Capture the cell that displays the provided text and extract its (x, y) central coordinate. 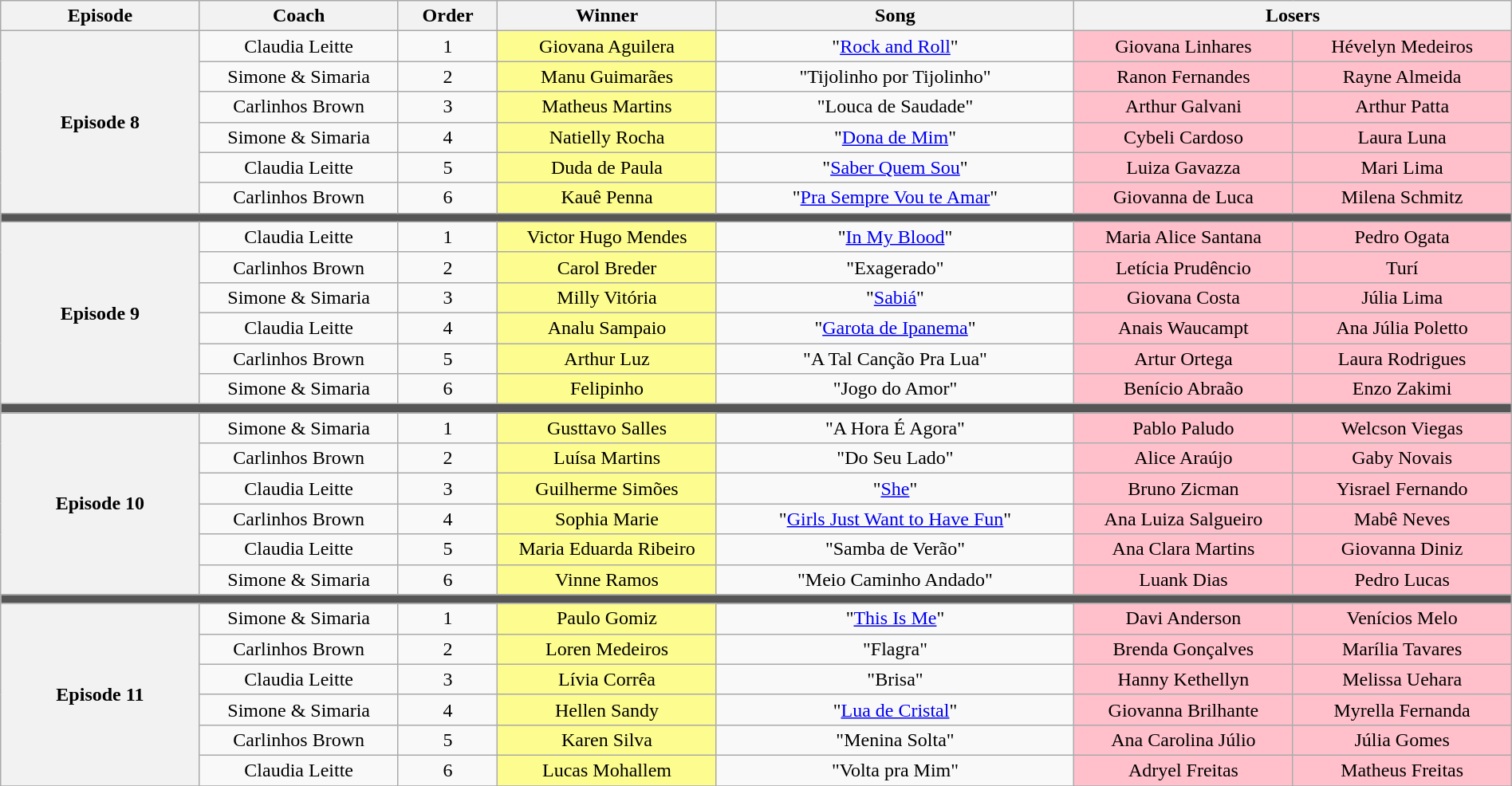
Mabê Neves (1402, 519)
Júlia Gomes (1402, 740)
Coach (298, 16)
Pedro Lucas (1402, 580)
Carol Breder (607, 267)
"She" (895, 489)
Gaby Novais (1402, 458)
Mari Lima (1402, 167)
Episode 8 (100, 122)
Ana Luiza Salgueiro (1183, 519)
Hévelyn Medeiros (1402, 46)
Episode 11 (100, 694)
Bruno Zicman (1183, 489)
Cybeli Cardoso (1183, 137)
Melissa Uehara (1402, 679)
Felipinho (607, 389)
"Garota de Ipanema" (895, 328)
"In My Blood" (895, 237)
Benício Abraão (1183, 389)
Ana Carolina Júlio (1183, 740)
"Jogo do Amor" (895, 389)
Luank Dias (1183, 580)
Welcson Viegas (1402, 428)
"Volta pra Mim" (895, 770)
Luiza Gavazza (1183, 167)
Pablo Paludo (1183, 428)
Giovanna Brilhante (1183, 709)
Victor Hugo Mendes (607, 237)
Giovanna de Luca (1183, 198)
Júlia Lima (1402, 297)
Luísa Martins (607, 458)
Episode 9 (100, 312)
Hanny Kethellyn (1183, 679)
Milena Schmitz (1402, 198)
Episode 10 (100, 504)
"Meio Caminho Andado" (895, 580)
Ana Júlia Poletto (1402, 328)
Karen Silva (607, 740)
Ana Clara Martins (1183, 549)
Pedro Ogata (1402, 237)
Brenda Gonçalves (1183, 649)
Arthur Patta (1402, 107)
Winner (607, 16)
Hellen Sandy (607, 709)
Arthur Galvani (1183, 107)
Giovana Linhares (1183, 46)
Letícia Prudêncio (1183, 267)
Lucas Mohallem (607, 770)
"Saber Quem Sou" (895, 167)
"Tijolinho por Tijolinho" (895, 77)
Anais Waucampt (1183, 328)
Natielly Rocha (607, 137)
Lívia Corrêa (607, 679)
"Girls Just Want to Have Fun" (895, 519)
Matheus Freitas (1402, 770)
"Lua de Cristal" (895, 709)
"A Hora É Agora" (895, 428)
Giovana Costa (1183, 297)
Guilherme Simões (607, 489)
Vinne Ramos (607, 580)
Matheus Martins (607, 107)
Myrella Fernanda (1402, 709)
Artur Ortega (1183, 358)
Episode (100, 16)
Giovana Aguilera (607, 46)
Yisrael Fernando (1402, 489)
Venícios Melo (1402, 619)
Analu Sampaio (607, 328)
"A Tal Canção Pra Lua" (895, 358)
"Samba de Verão" (895, 549)
"Exagerado" (895, 267)
Manu Guimarães (607, 77)
Duda de Paula (607, 167)
"Menina Solta" (895, 740)
Gusttavo Salles (607, 428)
Turí (1402, 267)
Laura Luna (1402, 137)
"Do Seu Lado" (895, 458)
"Sabiá" (895, 297)
Maria Eduarda Ribeiro (607, 549)
Rayne Almeida (1402, 77)
Kauê Penna (607, 198)
Laura Rodrigues (1402, 358)
Sophia Marie (607, 519)
Song (895, 16)
"Dona de Mim" (895, 137)
Enzo Zakimi (1402, 389)
Paulo Gomiz (607, 619)
Arthur Luz (607, 358)
Order (448, 16)
"Pra Sempre Vou te Amar" (895, 198)
Milly Vitória (607, 297)
Losers (1293, 16)
Ranon Fernandes (1183, 77)
"Rock and Roll" (895, 46)
"This Is Me" (895, 619)
"Louca de Saudade" (895, 107)
Marília Tavares (1402, 649)
Maria Alice Santana (1183, 237)
Alice Araújo (1183, 458)
"Brisa" (895, 679)
"Flagra" (895, 649)
Adryel Freitas (1183, 770)
Davi Anderson (1183, 619)
Loren Medeiros (607, 649)
Giovanna Diniz (1402, 549)
